Detect which cell encompasses the target text, then output its [x, y] center coordinate. 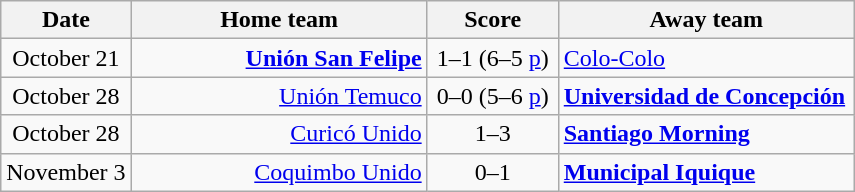
1–3 [492, 134]
Unión San Felipe [279, 58]
Curicó Unido [279, 134]
Municipal Iquique [706, 172]
0–0 (5–6 p) [492, 96]
October 21 [66, 58]
0–1 [492, 172]
Santiago Morning [706, 134]
Away team [706, 20]
Date [66, 20]
Score [492, 20]
Colo-Colo [706, 58]
Coquimbo Unido [279, 172]
November 3 [66, 172]
1–1 (6–5 p) [492, 58]
Unión Temuco [279, 96]
Universidad de Concepción [706, 96]
Home team [279, 20]
